Identify which cell holds the provided text, then report its [X, Y] central coordinate. 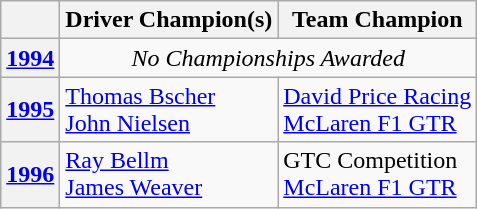
1995 [30, 110]
Thomas Bscher John Nielsen [169, 110]
GTC CompetitionMcLaren F1 GTR [378, 174]
No Championships Awarded [268, 58]
Ray Bellm James Weaver [169, 174]
Team Champion [378, 20]
Driver Champion(s) [169, 20]
1994 [30, 58]
David Price RacingMcLaren F1 GTR [378, 110]
1996 [30, 174]
